Scan for the cell matching the given text and deliver its (X, Y) coordinate at center. 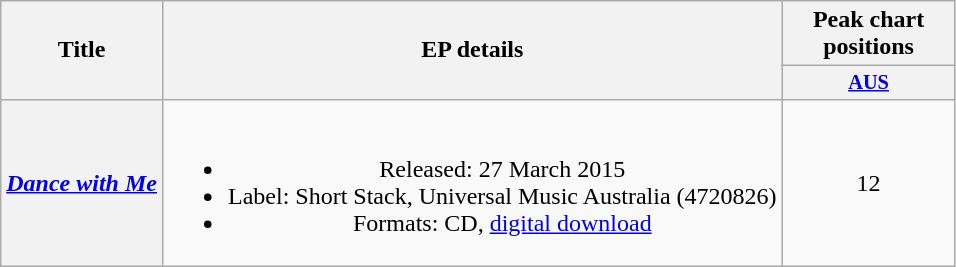
EP details (472, 50)
Released: 27 March 2015Label: Short Stack, Universal Music Australia (4720826)Formats: CD, digital download (472, 182)
Title (82, 50)
12 (868, 182)
Dance with Me (82, 182)
Peak chart positions (868, 34)
AUS (868, 83)
